Determine the [x, y] coordinate at the center of the cell enclosing the given text.  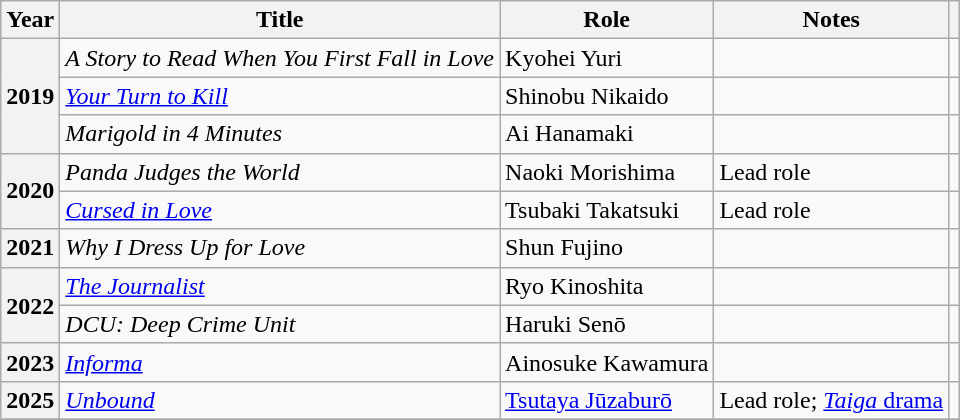
DCU: Deep Crime Unit [280, 324]
Ai Hanamaki [607, 134]
Tsutaya Jūzaburō [607, 400]
Naoki Morishima [607, 172]
2021 [30, 248]
Kyohei Yuri [607, 58]
Shinobu Nikaido [607, 96]
Title [280, 20]
Panda Judges the World [280, 172]
2020 [30, 191]
A Story to Read When You First Fall in Love [280, 58]
2019 [30, 96]
Year [30, 20]
Ainosuke Kawamura [607, 362]
Tsubaki Takatsuki [607, 210]
Unbound [280, 400]
2022 [30, 305]
Informa [280, 362]
The Journalist [280, 286]
Haruki Senō [607, 324]
Ryo Kinoshita [607, 286]
Your Turn to Kill [280, 96]
Role [607, 20]
Marigold in 4 Minutes [280, 134]
Lead role; Taiga drama [832, 400]
Shun Fujino [607, 248]
Why I Dress Up for Love [280, 248]
2023 [30, 362]
Notes [832, 20]
2025 [30, 400]
Cursed in Love [280, 210]
